Detect which cell encompasses the target text, then output its [X, Y] center coordinate. 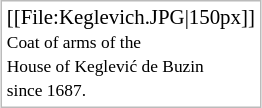
[[File:Keglevich.JPG|150px]]Coat of arms of theHouse of Keglević de Buzinsince 1687. [130, 54]
